For the text-containing cell, return its midpoint in (X, Y) coordinate format. 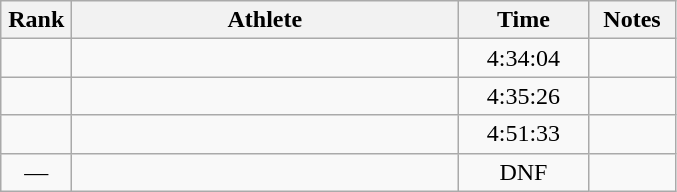
Rank (36, 20)
Athlete (265, 20)
4:34:04 (524, 58)
4:35:26 (524, 96)
Time (524, 20)
— (36, 172)
DNF (524, 172)
Notes (632, 20)
4:51:33 (524, 134)
